Scan for the cell matching the given text and deliver its (X, Y) coordinate at center. 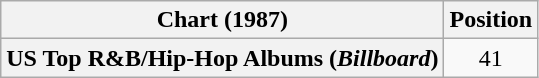
41 (491, 58)
Position (491, 20)
Chart (1987) (222, 20)
US Top R&B/Hip-Hop Albums (Billboard) (222, 58)
